Locate the cell with the specified text and output its [x, y] center coordinate. 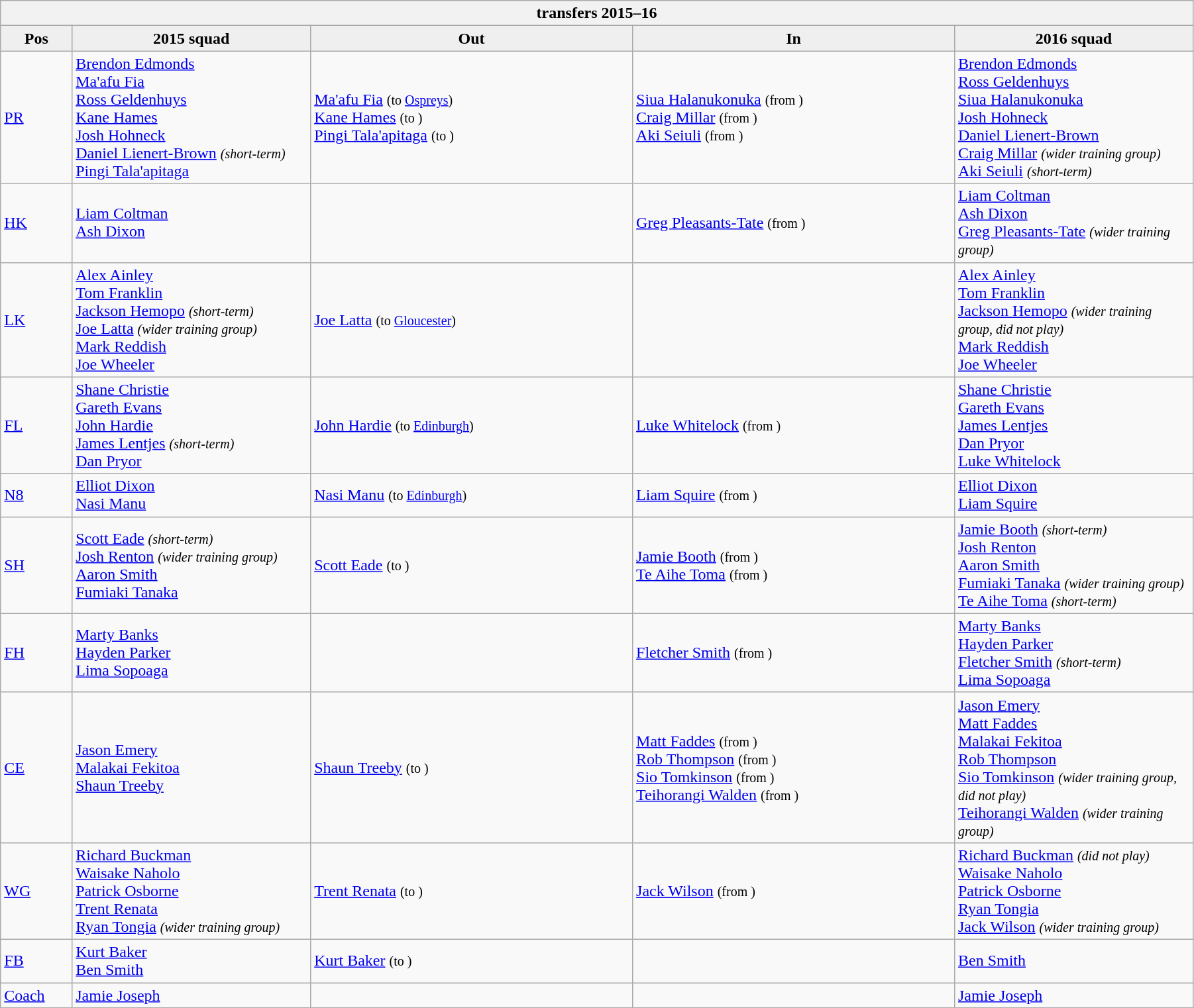
Brendon EdmondsMa'afu FiaRoss GeldenhuysKane HamesJosh HohneckDaniel Lienert-Brown (short-term)Pingi Tala'apitaga [191, 117]
Alex AinleyTom FranklinJackson Hemopo (wider training group, did not play)Mark ReddishJoe Wheeler [1073, 319]
Jack Wilson (from ) [794, 891]
Pos [36, 38]
Jason EmeryMalakai FekitoaShaun Treeby [191, 767]
Richard BuckmanWaisake NaholoPatrick OsborneTrent RenataRyan Tongia (wider training group) [191, 891]
2015 squad [191, 38]
Richard Buckman (did not play)Waisake NaholoPatrick OsborneRyan TongiaJack Wilson (wider training group) [1073, 891]
Shaun Treeby (to ) [472, 767]
Marty BanksHayden ParkerFletcher Smith (short-term)Lima Sopoaga [1073, 653]
CE [36, 767]
Liam Squire (from ) [794, 495]
SH [36, 565]
FL [36, 425]
Matt Faddes (from ) Rob Thompson (from ) Sio Tomkinson (from ) Teihorangi Walden (from ) [794, 767]
transfers 2015–16 [597, 13]
Alex AinleyTom FranklinJackson Hemopo (short-term)Joe Latta (wider training group)Mark ReddishJoe Wheeler [191, 319]
In [794, 38]
WG [36, 891]
Siua Halanukonuka (from ) Craig Millar (from ) Aki Seiuli (from ) [794, 117]
Elliot DixonNasi Manu [191, 495]
Coach [36, 995]
Scott Eade (to ) [472, 565]
Shane ChristieGareth EvansJames LentjesDan PryorLuke Whitelock [1073, 425]
Ben Smith [1073, 960]
Nasi Manu (to Edinburgh) [472, 495]
LK [36, 319]
Trent Renata (to ) [472, 891]
N8 [36, 495]
Luke Whitelock (from ) [794, 425]
PR [36, 117]
Kurt Baker (to ) [472, 960]
Liam ColtmanAsh Dixon [191, 223]
Jason EmeryMatt FaddesMalakai FekitoaRob ThompsonSio Tomkinson (wider training group, did not play)Teihorangi Walden (wider training group) [1073, 767]
Brendon EdmondsRoss GeldenhuysSiua HalanukonukaJosh HohneckDaniel Lienert-BrownCraig Millar (wider training group)Aki Seiuli (short-term) [1073, 117]
Elliot DixonLiam Squire [1073, 495]
2016 squad [1073, 38]
John Hardie (to Edinburgh) [472, 425]
Jamie Booth (short-term)Josh RentonAaron SmithFumiaki Tanaka (wider training group)Te Aihe Toma (short-term) [1073, 565]
Greg Pleasants-Tate (from ) [794, 223]
Joe Latta (to Gloucester) [472, 319]
Liam ColtmanAsh DixonGreg Pleasants-Tate (wider training group) [1073, 223]
FB [36, 960]
Ma'afu Fia (to Ospreys) Kane Hames (to ) Pingi Tala'apitaga (to ) [472, 117]
Jamie Booth (from ) Te Aihe Toma (from ) [794, 565]
FH [36, 653]
Marty BanksHayden ParkerLima Sopoaga [191, 653]
Scott Eade (short-term)Josh Renton (wider training group)Aaron SmithFumiaki Tanaka [191, 565]
Out [472, 38]
Kurt BakerBen Smith [191, 960]
Fletcher Smith (from ) [794, 653]
HK [36, 223]
Shane ChristieGareth EvansJohn HardieJames Lentjes (short-term)Dan Pryor [191, 425]
